Pinpoint the cell where the given text exists, returning its [X, Y] midpoint coordinate. 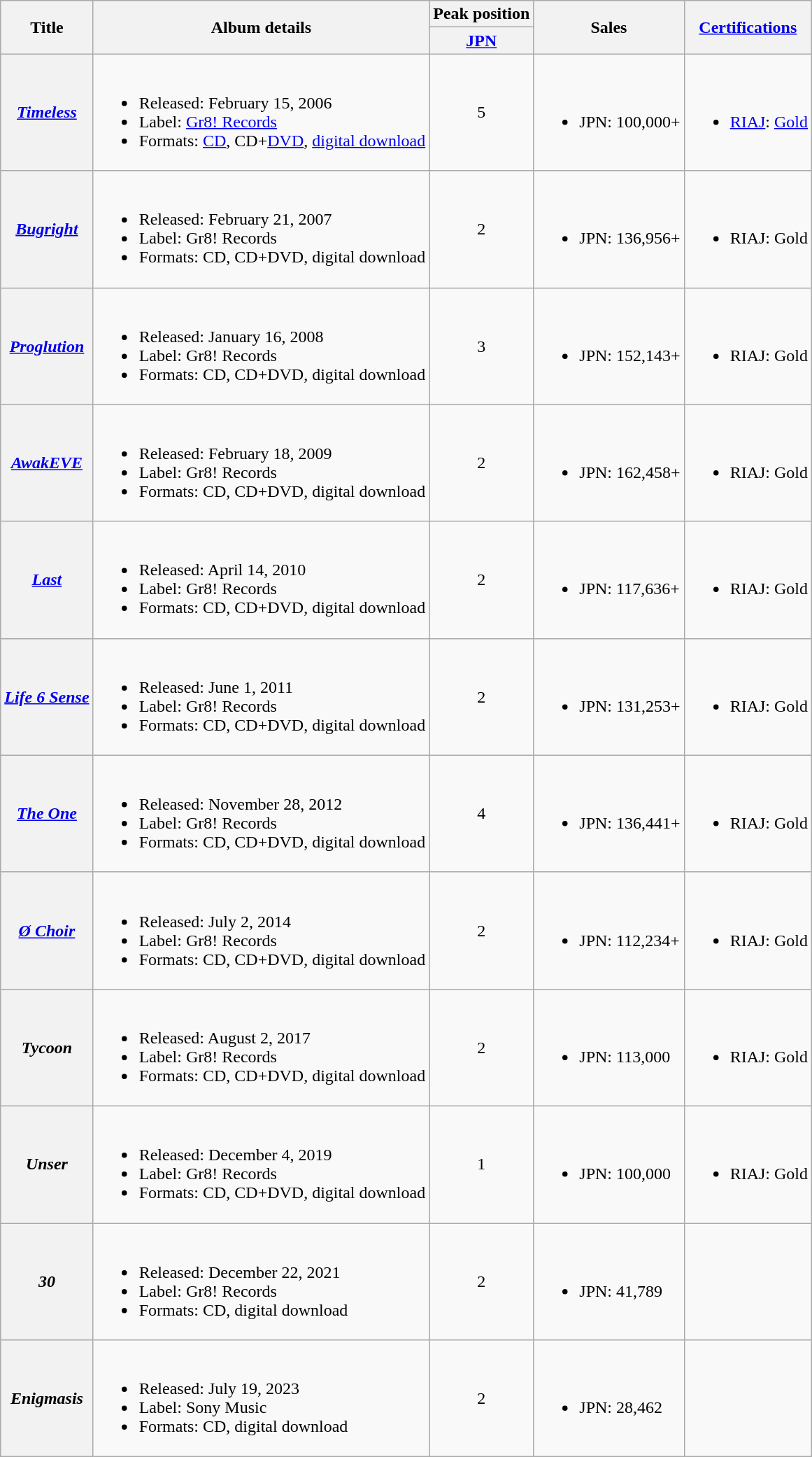
Released: February 15, 2006Label: Gr8! RecordsFormats: CD, CD+DVD, digital download [262, 112]
JPN: 117,636+ [608, 579]
JPN: 136,441+ [608, 813]
30 [47, 1282]
JPN: 100,000+ [608, 112]
Album details [262, 27]
JPN: 113,000 [608, 1047]
Released: August 2, 2017Label: Gr8! RecordsFormats: CD, CD+DVD, digital download [262, 1047]
Released: December 22, 2021Label: Gr8! RecordsFormats: CD, digital download [262, 1282]
JPN: 41,789 [608, 1282]
Released: February 18, 2009Label: Gr8! RecordsFormats: CD, CD+DVD, digital download [262, 463]
4 [481, 813]
JPN: 28,462 [608, 1398]
Peak position [481, 14]
3 [481, 346]
Ø Choir [47, 931]
1 [481, 1164]
Released: December 4, 2019Label: Gr8! RecordsFormats: CD, CD+DVD, digital download [262, 1164]
JPN: 152,143+ [608, 346]
Tycoon [47, 1047]
JPN: 162,458+ [608, 463]
JPN [481, 41]
Enigmasis [47, 1398]
Released: February 21, 2007Label: Gr8! RecordsFormats: CD, CD+DVD, digital download [262, 230]
5 [481, 112]
Life 6 Sense [47, 697]
Bugright [47, 230]
AwakEVE [47, 463]
JPN: 100,000 [608, 1164]
Last [47, 579]
Released: April 14, 2010Label: Gr8! RecordsFormats: CD, CD+DVD, digital download [262, 579]
JPN: 136,956+ [608, 230]
Title [47, 27]
Proglution [47, 346]
Timeless [47, 112]
Sales [608, 27]
Released: January 16, 2008Label: Gr8! RecordsFormats: CD, CD+DVD, digital download [262, 346]
The One [47, 813]
Released: July 19, 2023Label: Sony MusicFormats: CD, digital download [262, 1398]
JPN: 112,234+ [608, 931]
Released: June 1, 2011Label: Gr8! RecordsFormats: CD, CD+DVD, digital download [262, 697]
Released: November 28, 2012Label: Gr8! RecordsFormats: CD, CD+DVD, digital download [262, 813]
Released: July 2, 2014Label: Gr8! RecordsFormats: CD, CD+DVD, digital download [262, 931]
Unser [47, 1164]
JPN: 131,253+ [608, 697]
Certifications [748, 27]
